Pinpoint the cell where the given text exists, returning its [x, y] midpoint coordinate. 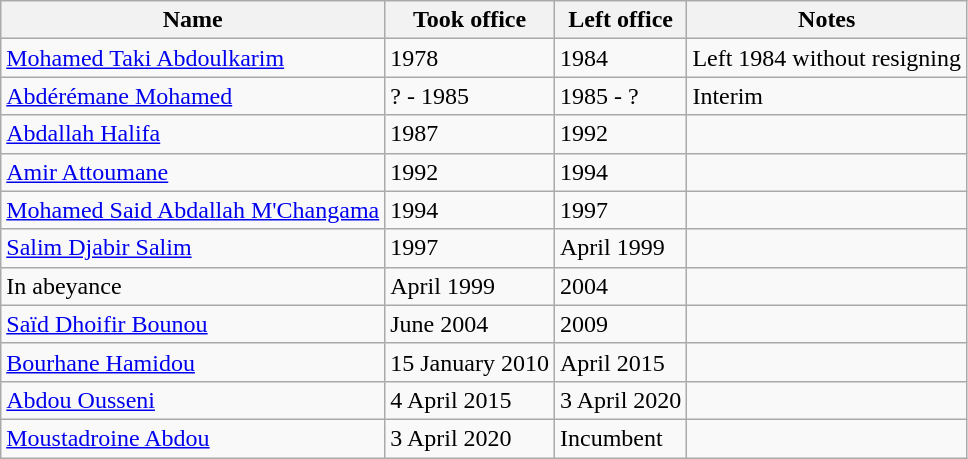
2009 [620, 324]
Left 1984 without resigning [827, 58]
Abdou Ousseni [193, 400]
? - 1985 [470, 96]
Bourhane Hamidou [193, 362]
Abdallah Halifa [193, 134]
Moustadroine Abdou [193, 438]
1978 [470, 58]
Mohamed Said Abdallah M'Changama [193, 210]
Notes [827, 20]
1985 - ? [620, 96]
Saïd Dhoifir Bounou [193, 324]
Amir Attoumane [193, 172]
Mohamed Taki Abdoulkarim [193, 58]
1984 [620, 58]
In abeyance [193, 286]
Left office [620, 20]
15 January 2010 [470, 362]
June 2004 [470, 324]
April 2015 [620, 362]
2004 [620, 286]
Interim [827, 96]
Name [193, 20]
4 April 2015 [470, 400]
Incumbent [620, 438]
Abdérémane Mohamed [193, 96]
Took office [470, 20]
1987 [470, 134]
Salim Djabir Salim [193, 248]
